Pinpoint the cell where the given text exists, returning its [x, y] midpoint coordinate. 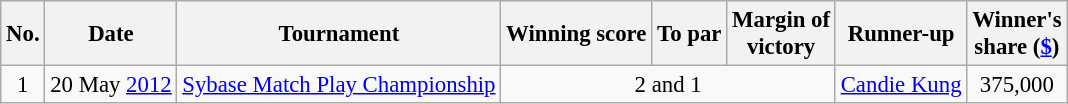
20 May 2012 [111, 85]
Margin ofvictory [782, 34]
Winning score [576, 34]
375,000 [1017, 85]
Tournament [339, 34]
2 and 1 [668, 85]
Winner'sshare ($) [1017, 34]
No. [23, 34]
Date [111, 34]
1 [23, 85]
Candie Kung [900, 85]
Sybase Match Play Championship [339, 85]
Runner-up [900, 34]
To par [690, 34]
